Locate the cell with the specified text and output its (X, Y) center coordinate. 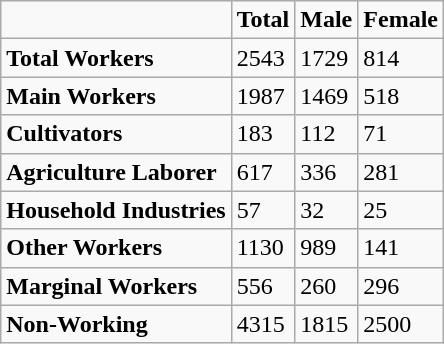
1130 (263, 248)
57 (263, 210)
Male (326, 20)
141 (401, 248)
2543 (263, 58)
Total (263, 20)
Cultivators (116, 134)
Agriculture Laborer (116, 172)
281 (401, 172)
556 (263, 286)
25 (401, 210)
183 (263, 134)
336 (326, 172)
989 (326, 248)
Female (401, 20)
32 (326, 210)
112 (326, 134)
1469 (326, 96)
Non-Working (116, 324)
Total Workers (116, 58)
617 (263, 172)
260 (326, 286)
814 (401, 58)
Marginal Workers (116, 286)
4315 (263, 324)
Other Workers (116, 248)
1729 (326, 58)
1987 (263, 96)
Household Industries (116, 210)
Main Workers (116, 96)
2500 (401, 324)
71 (401, 134)
296 (401, 286)
1815 (326, 324)
518 (401, 96)
